Find where the given text appears and provide that cell's center as (x, y) coordinate. 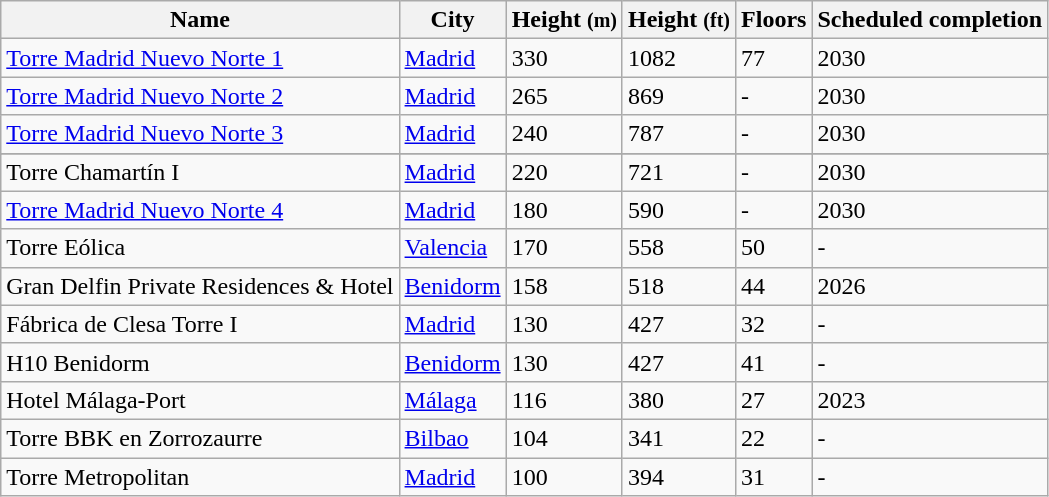
77 (774, 58)
2026 (930, 286)
104 (564, 438)
394 (678, 477)
341 (678, 438)
22 (774, 438)
Torre Madrid Nuevo Norte 4 (200, 210)
Fábrica de Clesa Torre I (200, 324)
Torre Eólica (200, 248)
50 (774, 248)
H10 Benidorm (200, 362)
31 (774, 477)
558 (678, 248)
41 (774, 362)
44 (774, 286)
180 (564, 210)
Bilbao (452, 438)
158 (564, 286)
Torre Madrid Nuevo Norte 2 (200, 96)
220 (564, 172)
869 (678, 96)
Hotel Málaga-Port (200, 400)
170 (564, 248)
Name (200, 20)
Height (ft) (678, 20)
2023 (930, 400)
330 (564, 58)
380 (678, 400)
Torre Madrid Nuevo Norte 1 (200, 58)
787 (678, 134)
116 (564, 400)
518 (678, 286)
Valencia (452, 248)
City (452, 20)
240 (564, 134)
Floors (774, 20)
1082 (678, 58)
100 (564, 477)
27 (774, 400)
32 (774, 324)
Height (m) (564, 20)
Málaga (452, 400)
Scheduled completion (930, 20)
265 (564, 96)
590 (678, 210)
Torre BBK en Zorrozaurre (200, 438)
721 (678, 172)
Torre Madrid Nuevo Norte 3 (200, 134)
Torre Metropolitan (200, 477)
Gran Delfin Private Residences & Hotel (200, 286)
Torre Chamartín I (200, 172)
